Capture the cell that displays the provided text and extract its [X, Y] central coordinate. 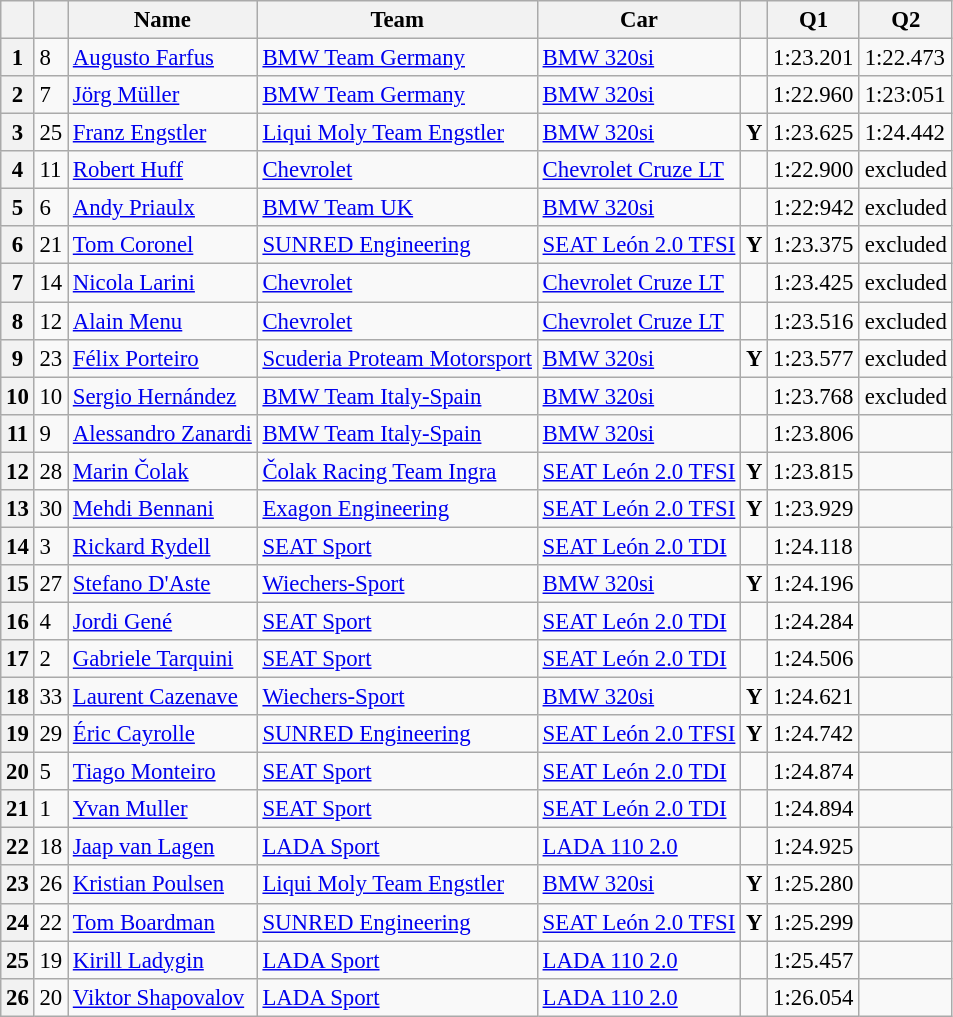
Laurent Cazenave [163, 697]
Q1 [814, 20]
Name [163, 20]
1:23.425 [814, 283]
1:24.621 [814, 697]
1:23:051 [906, 95]
Jordi Gené [163, 621]
1:23.929 [814, 509]
Kirill Ladygin [163, 960]
Q2 [906, 20]
Nicola Larini [163, 283]
Andy Priaulx [163, 208]
Jaap van Lagen [163, 847]
13 [18, 509]
1:25.457 [814, 960]
16 [18, 621]
24 [18, 922]
Viktor Shapovalov [163, 997]
Sergio Hernández [163, 396]
33 [50, 697]
Gabriele Tarquini [163, 659]
Stefano D'Aste [163, 584]
Marin Čolak [163, 471]
Alessandro Zanardi [163, 433]
1:23.806 [814, 433]
1:22.900 [814, 170]
Jörg Müller [163, 95]
29 [50, 734]
Yvan Muller [163, 809]
1:22.473 [906, 58]
1:24.284 [814, 621]
Rickard Rydell [163, 546]
Félix Porteiro [163, 358]
1:24.742 [814, 734]
1:24.874 [814, 772]
1:24.118 [814, 546]
1:24.196 [814, 584]
30 [50, 509]
Scuderia Proteam Motorsport [397, 358]
1:23.516 [814, 321]
Tom Boardman [163, 922]
Čolak Racing Team Ingra [397, 471]
Franz Engstler [163, 133]
1:23.625 [814, 133]
Kristian Poulsen [163, 885]
1:23.577 [814, 358]
17 [18, 659]
Mehdi Bennani [163, 509]
Alain Menu [163, 321]
1:26.054 [814, 997]
Exagon Engineering [397, 509]
28 [50, 471]
Car [638, 20]
1:24.894 [814, 809]
1:23.768 [814, 396]
1:24.925 [814, 847]
1:24.442 [906, 133]
1:23.815 [814, 471]
Tom Coronel [163, 245]
1:24.506 [814, 659]
1:25.299 [814, 922]
1:23.375 [814, 245]
Augusto Farfus [163, 58]
Team [397, 20]
Éric Cayrolle [163, 734]
BMW Team UK [397, 208]
27 [50, 584]
1:22:942 [814, 208]
15 [18, 584]
Robert Huff [163, 170]
Tiago Monteiro [163, 772]
1:22.960 [814, 95]
1:25.280 [814, 885]
1:23.201 [814, 58]
